Locate the cell with the specified text and output its [X, Y] center coordinate. 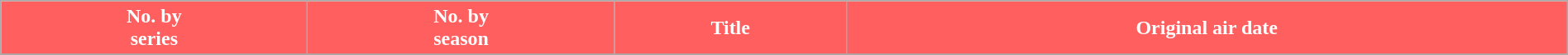
No. byseason [461, 28]
Original air date [1207, 28]
Title [730, 28]
No. byseries [154, 28]
